Detect which cell encompasses the target text, then output its (x, y) center coordinate. 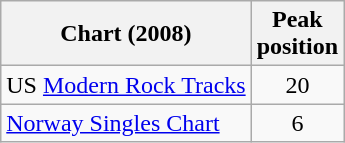
20 (297, 85)
Chart (2008) (126, 34)
Norway Singles Chart (126, 123)
6 (297, 123)
US Modern Rock Tracks (126, 85)
Peakposition (297, 34)
